Search for the cell housing the specified text and yield its [x, y] center coordinate. 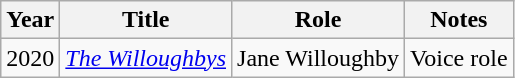
Year [30, 20]
Jane Willoughby [318, 58]
Notes [460, 20]
Title [146, 20]
Voice role [460, 58]
Role [318, 20]
The Willoughbys [146, 58]
2020 [30, 58]
